Provide the (X, Y) coordinate of the cell's center where the given text is located.  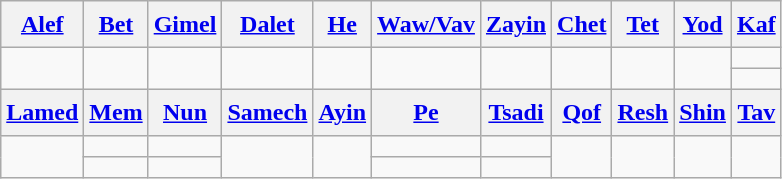
Gimel (185, 24)
Qof (582, 112)
Tav (756, 112)
Zayin (516, 24)
Pe (426, 112)
Samech (268, 112)
Bet (116, 24)
Yod (703, 24)
Kaf (756, 24)
Shin (703, 112)
Nun (185, 112)
Dalet (268, 24)
Tsadi (516, 112)
Waw/Vav (426, 24)
Chet (582, 24)
Lamed (42, 112)
Ayin (342, 112)
Alef (42, 24)
Resh (643, 112)
Mem (116, 112)
Tet (643, 24)
He (342, 24)
